Pinpoint the cell where the given text exists, returning its (x, y) midpoint coordinate. 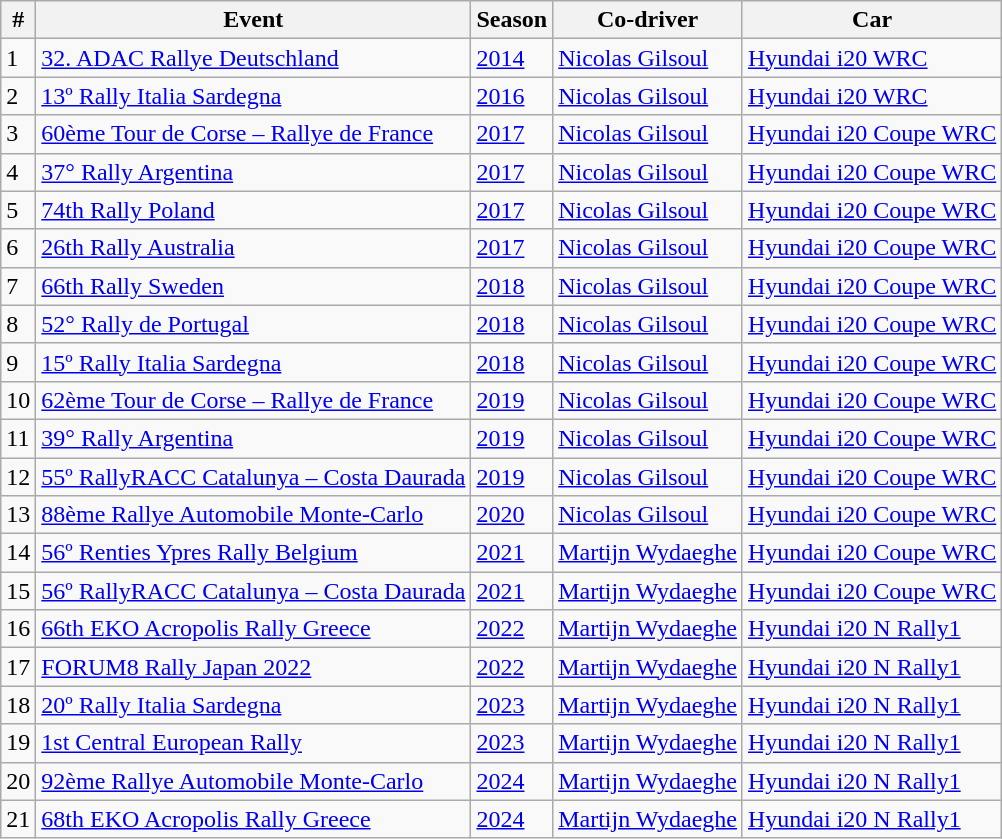
26th Rally Australia (254, 248)
19 (18, 743)
# (18, 20)
74th Rally Poland (254, 210)
Event (254, 20)
21 (18, 819)
68th EKO Acropolis Rally Greece (254, 819)
56º RallyRACC Catalunya – Costa Daurada (254, 591)
18 (18, 705)
8 (18, 324)
2 (18, 96)
37° Rally Argentina (254, 172)
20 (18, 781)
14 (18, 553)
52° Rally de Portugal (254, 324)
2016 (512, 96)
5 (18, 210)
15 (18, 591)
3 (18, 134)
1st Central European Rally (254, 743)
12 (18, 477)
60ème Tour de Corse – Rallye de France (254, 134)
32. ADAC Rallye Deutschland (254, 58)
88ème Rallye Automobile Monte-Carlo (254, 515)
6 (18, 248)
16 (18, 629)
10 (18, 400)
4 (18, 172)
39° Rally Argentina (254, 438)
62ème Tour de Corse – Rallye de France (254, 400)
7 (18, 286)
2014 (512, 58)
15º Rally Italia Sardegna (254, 362)
2020 (512, 515)
13 (18, 515)
17 (18, 667)
FORUM8 Rally Japan 2022 (254, 667)
Car (872, 20)
9 (18, 362)
92ème Rallye Automobile Monte-Carlo (254, 781)
20º Rally Italia Sardegna (254, 705)
66th EKO Acropolis Rally Greece (254, 629)
11 (18, 438)
66th Rally Sweden (254, 286)
1 (18, 58)
55º RallyRACC Catalunya – Costa Daurada (254, 477)
13º Rally Italia Sardegna (254, 96)
56º Renties Ypres Rally Belgium (254, 553)
Season (512, 20)
Co-driver (648, 20)
